Scan for the cell matching the given text and deliver its (x, y) coordinate at center. 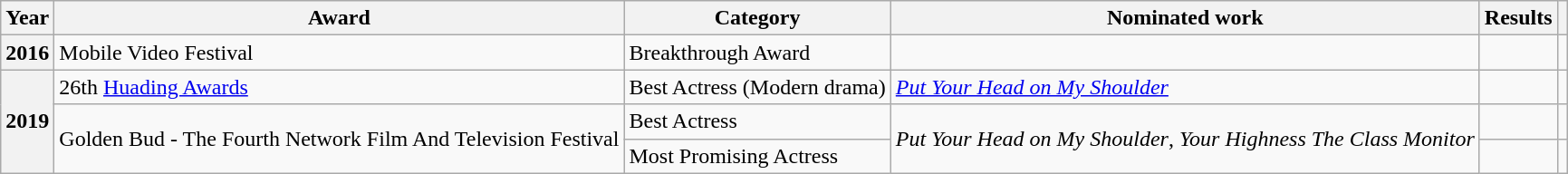
Best Actress (Modern drama) (757, 87)
Breakthrough Award (757, 53)
Put Your Head on My Shoulder (1185, 87)
Category (757, 18)
2016 (27, 53)
26th Huading Awards (339, 87)
Most Promising Actress (757, 156)
Nominated work (1185, 18)
2019 (27, 121)
Award (339, 18)
Golden Bud - The Fourth Network Film And Television Festival (339, 139)
Year (27, 18)
Results (1518, 18)
Mobile Video Festival (339, 53)
Best Actress (757, 121)
Put Your Head on My Shoulder, Your Highness The Class Monitor (1185, 139)
